Find where the given text appears and provide that cell's center as (x, y) coordinate. 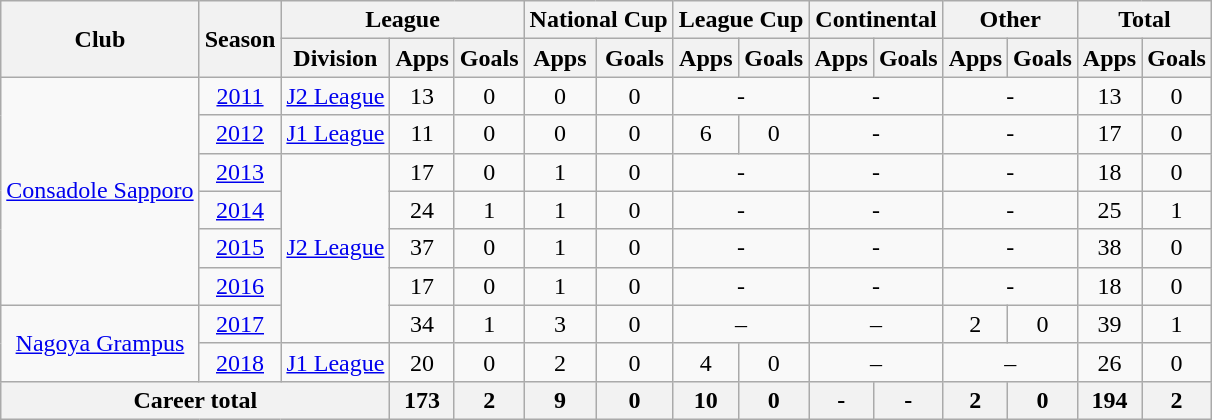
2013 (240, 172)
10 (706, 400)
2018 (240, 362)
Division (336, 58)
6 (706, 134)
Consadole Sapporo (100, 191)
2014 (240, 210)
39 (1109, 324)
9 (560, 400)
Nagoya Grampus (100, 343)
2012 (240, 134)
2015 (240, 248)
Season (240, 39)
4 (706, 362)
Total (1144, 20)
26 (1109, 362)
2011 (240, 96)
37 (422, 248)
3 (560, 324)
Continental (876, 20)
Other (1010, 20)
Career total (196, 400)
20 (422, 362)
11 (422, 134)
34 (422, 324)
Club (100, 39)
173 (422, 400)
National Cup (598, 20)
League Cup (741, 20)
2016 (240, 286)
38 (1109, 248)
League (402, 20)
194 (1109, 400)
24 (422, 210)
2017 (240, 324)
25 (1109, 210)
